Return the (x, y) coordinate for the center point of the cell that contains the specified text.  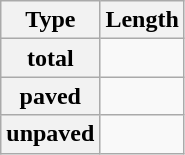
unpaved (50, 134)
Type (50, 20)
paved (50, 96)
total (50, 58)
Length (142, 20)
